From the cell containing the given text, extract its center point as (X, Y) coordinate. 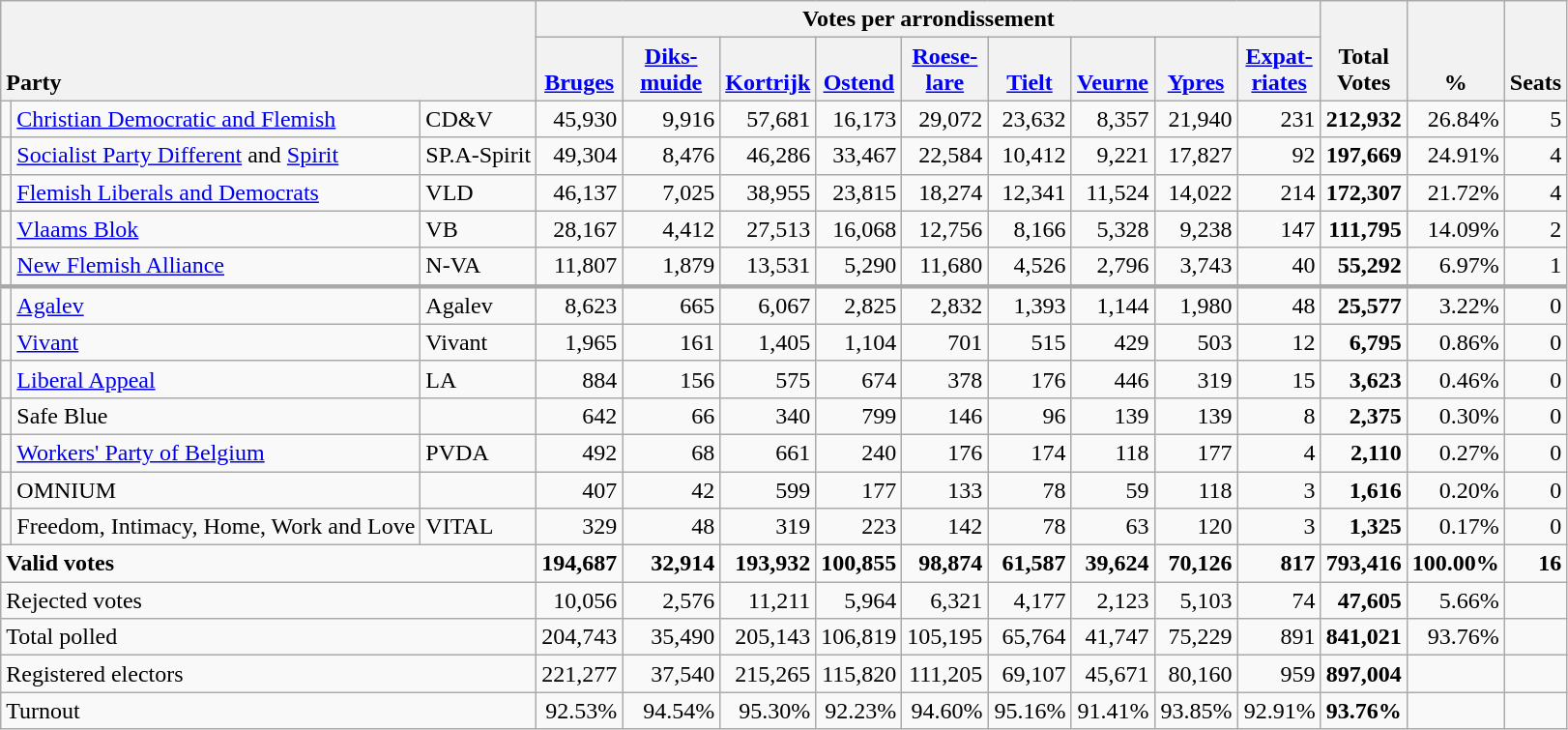
193,932 (768, 564)
897,004 (1363, 674)
92.53% (580, 711)
41,747 (1113, 637)
204,743 (580, 637)
503 (1196, 342)
5.66% (1456, 600)
174 (1030, 453)
OMNIUM (217, 490)
661 (768, 453)
38,955 (768, 192)
2,825 (858, 306)
47,605 (1363, 600)
92.23% (858, 711)
8,166 (1030, 229)
VB (479, 229)
Christian Democratic and Flemish (217, 119)
1,879 (671, 267)
SP.A-Spirit (479, 156)
14.09% (1456, 229)
599 (768, 490)
Expat- riates (1279, 70)
80,160 (1196, 674)
2,110 (1363, 453)
13,531 (768, 267)
23,815 (858, 192)
93.85% (1196, 711)
74 (1279, 600)
11,807 (580, 267)
0.30% (1456, 416)
45,930 (580, 119)
111,795 (1363, 229)
94.60% (945, 711)
407 (580, 490)
21,940 (1196, 119)
46,286 (768, 156)
63 (1113, 527)
21.72% (1456, 192)
29,072 (945, 119)
1,965 (580, 342)
Liberal Appeal (217, 379)
0.20% (1456, 490)
27,513 (768, 229)
133 (945, 490)
Valid votes (269, 564)
Total Votes (1363, 50)
95.30% (768, 711)
Workers' Party of Belgium (217, 453)
2,832 (945, 306)
46,137 (580, 192)
70,126 (1196, 564)
0.27% (1456, 453)
884 (580, 379)
5,964 (858, 600)
Bruges (580, 70)
VITAL (479, 527)
69,107 (1030, 674)
197,669 (1363, 156)
575 (768, 379)
Party (269, 50)
515 (1030, 342)
642 (580, 416)
CD&V (479, 119)
2,576 (671, 600)
10,412 (1030, 156)
Registered electors (269, 674)
12,756 (945, 229)
Ostend (858, 70)
817 (1279, 564)
0.86% (1456, 342)
793,416 (1363, 564)
Kortrijk (768, 70)
142 (945, 527)
8,623 (580, 306)
Rejected votes (269, 600)
16,173 (858, 119)
8,476 (671, 156)
674 (858, 379)
1,144 (1113, 306)
891 (1279, 637)
Flemish Liberals and Democrats (217, 192)
2,375 (1363, 416)
2,123 (1113, 600)
16 (1535, 564)
205,143 (768, 637)
340 (768, 416)
96 (1030, 416)
42 (671, 490)
8 (1279, 416)
6,321 (945, 600)
94.54% (671, 711)
4,526 (1030, 267)
5,328 (1113, 229)
23,632 (1030, 119)
15 (1279, 379)
7,025 (671, 192)
Tielt (1030, 70)
98,874 (945, 564)
0.17% (1456, 527)
9,916 (671, 119)
57,681 (768, 119)
Turnout (269, 711)
223 (858, 527)
215,265 (768, 674)
Freedom, Intimacy, Home, Work and Love (217, 527)
194,687 (580, 564)
9,221 (1113, 156)
49,304 (580, 156)
92.91% (1279, 711)
6,795 (1363, 342)
68 (671, 453)
75,229 (1196, 637)
172,307 (1363, 192)
240 (858, 453)
161 (671, 342)
214 (1279, 192)
LA (479, 379)
1,325 (1363, 527)
14,022 (1196, 192)
4,177 (1030, 600)
100,855 (858, 564)
120 (1196, 527)
2,796 (1113, 267)
Total polled (269, 637)
146 (945, 416)
5 (1535, 119)
11,680 (945, 267)
18,274 (945, 192)
Votes per arrondissement (929, 19)
New Flemish Alliance (217, 267)
799 (858, 416)
% (1456, 50)
106,819 (858, 637)
156 (671, 379)
1,405 (768, 342)
12,341 (1030, 192)
429 (1113, 342)
701 (945, 342)
3,743 (1196, 267)
147 (1279, 229)
Veurne (1113, 70)
N-VA (479, 267)
1,980 (1196, 306)
446 (1113, 379)
66 (671, 416)
1,104 (858, 342)
2 (1535, 229)
22,584 (945, 156)
0.46% (1456, 379)
11,211 (768, 600)
Roese- lare (945, 70)
16,068 (858, 229)
221,277 (580, 674)
35,490 (671, 637)
492 (580, 453)
8,357 (1113, 119)
329 (580, 527)
6.97% (1456, 267)
12 (1279, 342)
Safe Blue (217, 416)
Diks- muide (671, 70)
92 (1279, 156)
VLD (479, 192)
11,524 (1113, 192)
115,820 (858, 674)
65,764 (1030, 637)
17,827 (1196, 156)
Ypres (1196, 70)
4,412 (671, 229)
55,292 (1363, 267)
95.16% (1030, 711)
665 (671, 306)
5,103 (1196, 600)
111,205 (945, 674)
61,587 (1030, 564)
28,167 (580, 229)
5,290 (858, 267)
32,914 (671, 564)
231 (1279, 119)
45,671 (1113, 674)
959 (1279, 674)
100.00% (1456, 564)
91.41% (1113, 711)
26.84% (1456, 119)
24.91% (1456, 156)
105,195 (945, 637)
10,056 (580, 600)
Vlaams Blok (217, 229)
25,577 (1363, 306)
1 (1535, 267)
3.22% (1456, 306)
1,616 (1363, 490)
Seats (1535, 50)
39,624 (1113, 564)
33,467 (858, 156)
37,540 (671, 674)
6,067 (768, 306)
59 (1113, 490)
Socialist Party Different and Spirit (217, 156)
212,932 (1363, 119)
9,238 (1196, 229)
3,623 (1363, 379)
841,021 (1363, 637)
1,393 (1030, 306)
PVDA (479, 453)
40 (1279, 267)
378 (945, 379)
